Determine the (x, y) coordinate at the center of the cell enclosing the given text.  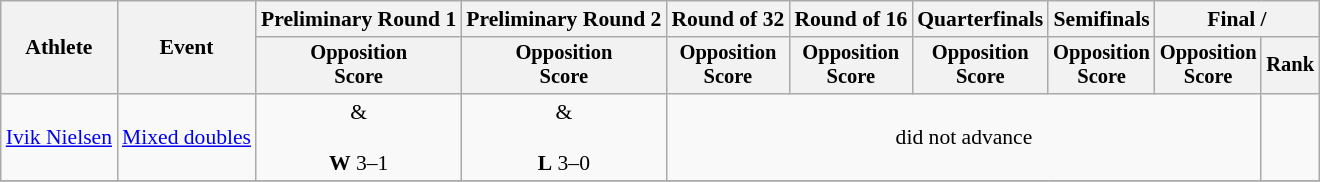
Final / (1237, 19)
did not advance (964, 138)
Rank (1290, 66)
Round of 32 (728, 19)
Semifinals (1102, 19)
& L 3–0 (564, 138)
Mixed doubles (186, 138)
Round of 16 (850, 19)
Quarterfinals (980, 19)
& W 3–1 (358, 138)
Event (186, 48)
Preliminary Round 1 (358, 19)
Athlete (59, 48)
Preliminary Round 2 (564, 19)
Ivik Nielsen (59, 138)
